From the cell containing the given text, extract its center point as [X, Y] coordinate. 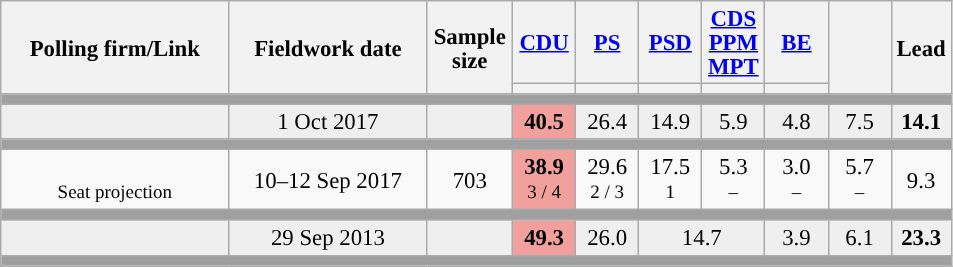
23.3 [921, 238]
17.51 [670, 180]
Seat projection [115, 180]
PS [608, 42]
5.3– [734, 180]
10–12 Sep 2017 [328, 180]
Lead [921, 48]
5.9 [734, 122]
29 Sep 2013 [328, 238]
6.1 [860, 238]
703 [470, 180]
Fieldwork date [328, 48]
38.93 / 4 [544, 180]
49.3 [544, 238]
CDU [544, 42]
CDSPPMMPT [734, 42]
Polling firm/Link [115, 48]
29.62 / 3 [608, 180]
PSD [670, 42]
40.5 [544, 122]
3.9 [796, 238]
5.7– [860, 180]
26.0 [608, 238]
4.8 [796, 122]
26.4 [608, 122]
1 Oct 2017 [328, 122]
14.7 [702, 238]
BE [796, 42]
9.3 [921, 180]
3.0– [796, 180]
14.9 [670, 122]
Sample size [470, 48]
14.1 [921, 122]
7.5 [860, 122]
